Identify which cell holds the provided text, then report its (X, Y) central coordinate. 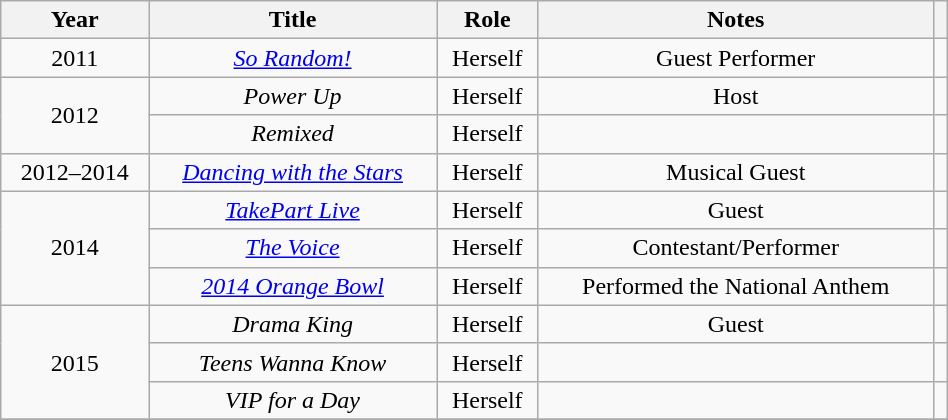
Host (736, 96)
Musical Guest (736, 172)
2015 (75, 362)
Drama King (293, 324)
2012–2014 (75, 172)
2014 Orange Bowl (293, 286)
Title (293, 20)
Contestant/Performer (736, 248)
2014 (75, 248)
Year (75, 20)
Guest Performer (736, 58)
Teens Wanna Know (293, 362)
2011 (75, 58)
Notes (736, 20)
Remixed (293, 134)
Performed the National Anthem (736, 286)
So Random! (293, 58)
VIP for a Day (293, 400)
2012 (75, 115)
Power Up (293, 96)
Role (486, 20)
The Voice (293, 248)
TakePart Live (293, 210)
Dancing with the Stars (293, 172)
